Provide the [x, y] coordinate of the cell's center where the given text is located.  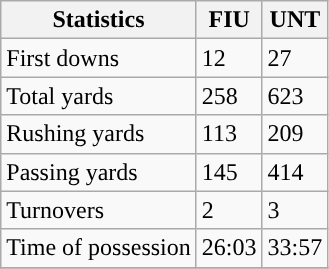
145 [229, 172]
Statistics [99, 20]
26:03 [229, 248]
First downs [99, 58]
33:57 [295, 248]
623 [295, 96]
258 [229, 96]
Time of possession [99, 248]
209 [295, 134]
27 [295, 58]
414 [295, 172]
UNT [295, 20]
3 [295, 210]
Passing yards [99, 172]
FIU [229, 20]
2 [229, 210]
Turnovers [99, 210]
Total yards [99, 96]
12 [229, 58]
113 [229, 134]
Rushing yards [99, 134]
